Detect which cell encompasses the target text, then output its [x, y] center coordinate. 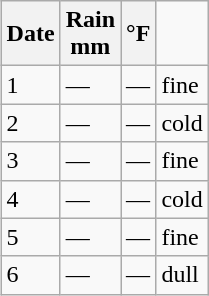
3 [30, 161]
5 [30, 237]
4 [30, 199]
2 [30, 123]
°F [138, 34]
6 [30, 275]
Rainmm [90, 34]
1 [30, 85]
Date [30, 34]
dull [182, 275]
